Determine the (X, Y) coordinate at the center of the cell enclosing the given text.  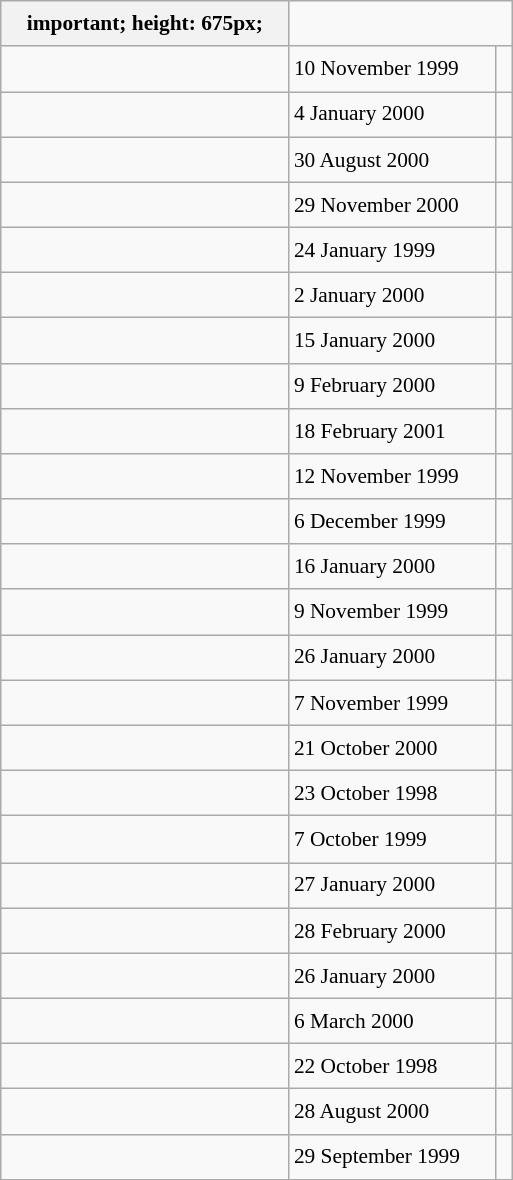
29 November 2000 (392, 204)
28 August 2000 (392, 1112)
7 November 1999 (392, 702)
28 February 2000 (392, 930)
15 January 2000 (392, 340)
2 January 2000 (392, 296)
29 September 1999 (392, 1156)
10 November 1999 (392, 68)
24 January 1999 (392, 250)
12 November 1999 (392, 476)
6 March 2000 (392, 1020)
16 January 2000 (392, 566)
21 October 2000 (392, 748)
30 August 2000 (392, 160)
18 February 2001 (392, 430)
22 October 1998 (392, 1066)
9 February 2000 (392, 386)
7 October 1999 (392, 840)
4 January 2000 (392, 114)
6 December 1999 (392, 522)
important; height: 675px; (145, 24)
27 January 2000 (392, 884)
23 October 1998 (392, 792)
9 November 1999 (392, 612)
